Capture the cell that displays the provided text and extract its [x, y] central coordinate. 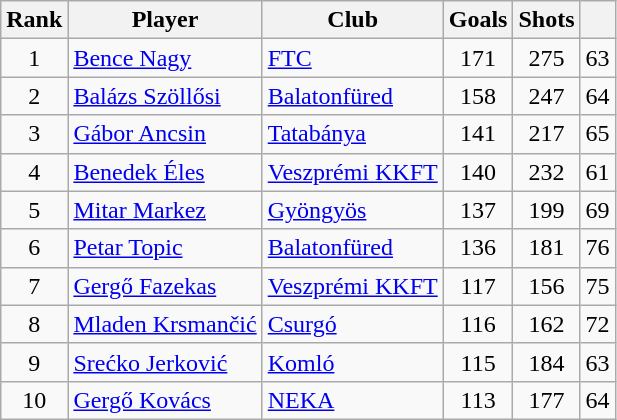
Gergő Fazekas [165, 286]
6 [34, 248]
Balázs Szöllősi [165, 96]
5 [34, 210]
4 [34, 172]
69 [598, 210]
Benedek Éles [165, 172]
137 [478, 210]
Komló [352, 362]
113 [478, 400]
8 [34, 324]
162 [546, 324]
76 [598, 248]
Rank [34, 20]
177 [546, 400]
10 [34, 400]
Petar Topic [165, 248]
275 [546, 58]
65 [598, 134]
Shots [546, 20]
3 [34, 134]
Tatabánya [352, 134]
184 [546, 362]
140 [478, 172]
2 [34, 96]
61 [598, 172]
199 [546, 210]
Gábor Ancsin [165, 134]
Mitar Markez [165, 210]
Goals [478, 20]
7 [34, 286]
Gergő Kovács [165, 400]
Csurgó [352, 324]
247 [546, 96]
158 [478, 96]
Gyöngyös [352, 210]
Club [352, 20]
Mladen Krsmančić [165, 324]
9 [34, 362]
72 [598, 324]
75 [598, 286]
FTC [352, 58]
141 [478, 134]
115 [478, 362]
116 [478, 324]
NEKA [352, 400]
117 [478, 286]
136 [478, 248]
156 [546, 286]
Bence Nagy [165, 58]
217 [546, 134]
1 [34, 58]
Srećko Jerković [165, 362]
Player [165, 20]
171 [478, 58]
232 [546, 172]
181 [546, 248]
